From the cell containing the given text, extract its center point as [x, y] coordinate. 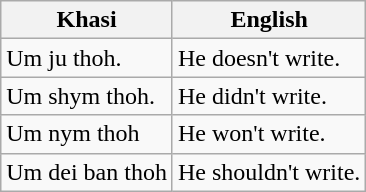
English [268, 20]
He doesn't write. [268, 58]
He shouldn't write. [268, 172]
Um ju thoh. [87, 58]
Um nym thoh [87, 134]
He didn't write. [268, 96]
Khasi [87, 20]
He won't write. [268, 134]
Um shym thoh. [87, 96]
Um dei ban thoh [87, 172]
